Return the [x, y] coordinate for the center point of the cell that contains the specified text.  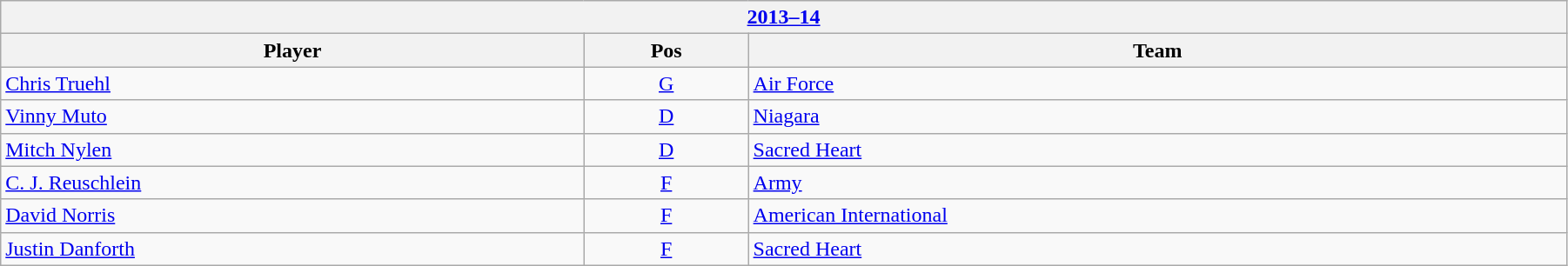
Chris Truehl [292, 83]
David Norris [292, 216]
Vinny Muto [292, 116]
Air Force [1157, 83]
2013–14 [784, 17]
Pos [667, 50]
Army [1157, 183]
American International [1157, 216]
Team [1157, 50]
Justin Danforth [292, 249]
C. J. Reuschlein [292, 183]
Player [292, 50]
G [667, 83]
Niagara [1157, 116]
Mitch Nylen [292, 150]
